From the cell containing the given text, extract its center point as [x, y] coordinate. 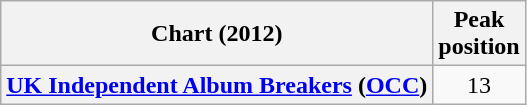
13 [479, 85]
Chart (2012) [217, 34]
Peakposition [479, 34]
UK Independent Album Breakers (OCC) [217, 85]
